Pinpoint the cell where the given text exists, returning its (X, Y) midpoint coordinate. 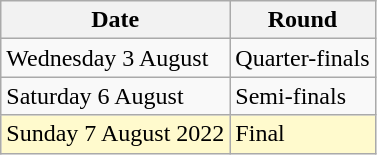
Round (302, 20)
Final (302, 134)
Wednesday 3 August (116, 58)
Date (116, 20)
Quarter-finals (302, 58)
Semi-finals (302, 96)
Saturday 6 August (116, 96)
Sunday 7 August 2022 (116, 134)
